Locate the cell with the specified text and output its [X, Y] center coordinate. 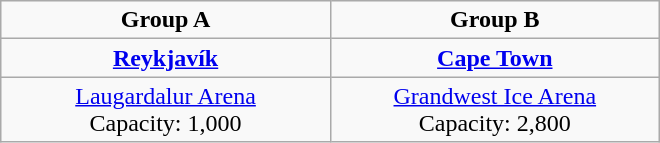
Grandwest Ice ArenaCapacity: 2,800 [494, 110]
Reykjavík [166, 58]
Laugardalur ArenaCapacity: 1,000 [166, 110]
Group A [166, 20]
Cape Town [494, 58]
Group B [494, 20]
